For the text-containing cell, return its midpoint in [x, y] coordinate format. 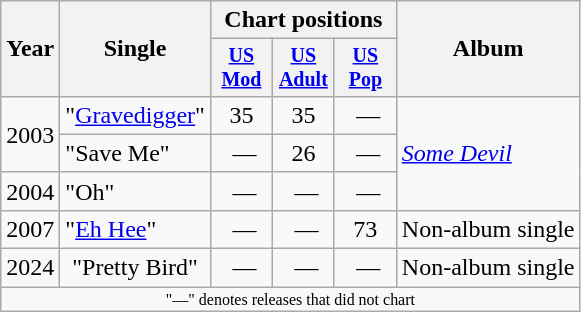
26 [303, 153]
Album [488, 49]
US Pop [365, 68]
US Mod [241, 68]
"Oh" [136, 191]
2007 [30, 229]
"—" denotes releases that did not chart [290, 299]
"Eh Hee" [136, 229]
"Gravedigger" [136, 115]
73 [365, 229]
Some Devil [488, 153]
2024 [30, 268]
2004 [30, 191]
"Save Me" [136, 153]
US Adult [303, 68]
"Pretty Bird" [136, 268]
Year [30, 49]
Single [136, 49]
Chart positions [303, 20]
2003 [30, 134]
